Return [X, Y] of the center of cell containing provided text 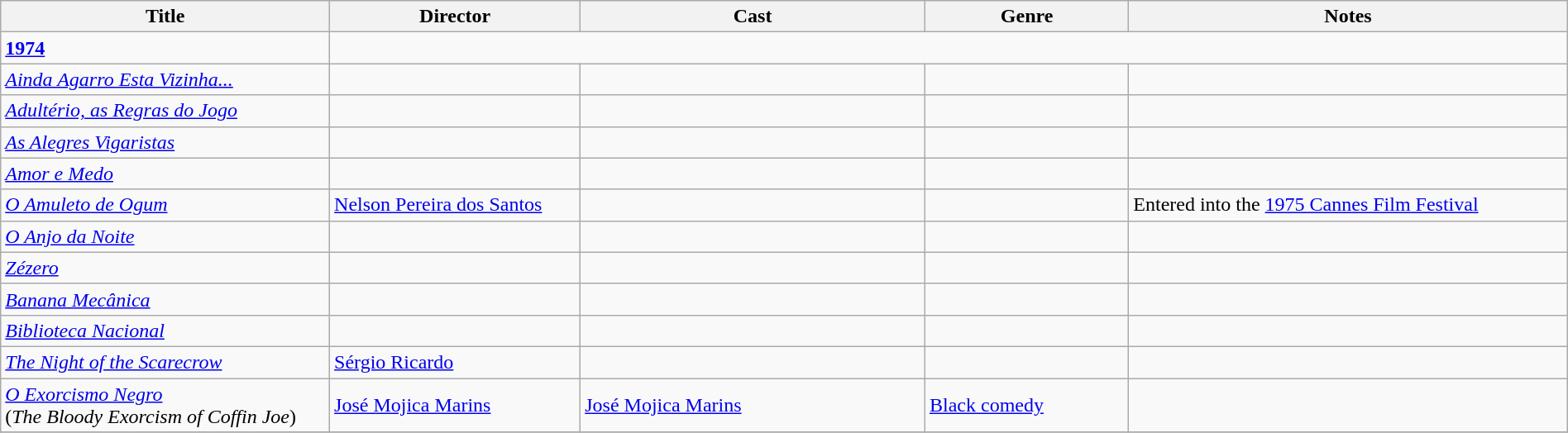
Genre [1026, 17]
O Amuleto de Ogum [165, 205]
As Alegres Vigaristas [165, 142]
Black comedy [1026, 405]
Ainda Agarro Esta Vizinha... [165, 79]
1974 [165, 48]
Amor e Medo [165, 174]
Sérgio Ricardo [455, 362]
Zézero [165, 268]
Adultério, as Regras do Jogo [165, 111]
Biblioteca Nacional [165, 331]
The Night of the Scarecrow [165, 362]
O Exorcismo Negro(The Bloody Exorcism of Coffin Joe) [165, 405]
O Anjo da Noite [165, 236]
Title [165, 17]
Notes [1348, 17]
Banana Mecânica [165, 299]
Cast [753, 17]
Director [455, 17]
Entered into the 1975 Cannes Film Festival [1348, 205]
Nelson Pereira dos Santos [455, 205]
